Detect which cell encompasses the target text, then output its [X, Y] center coordinate. 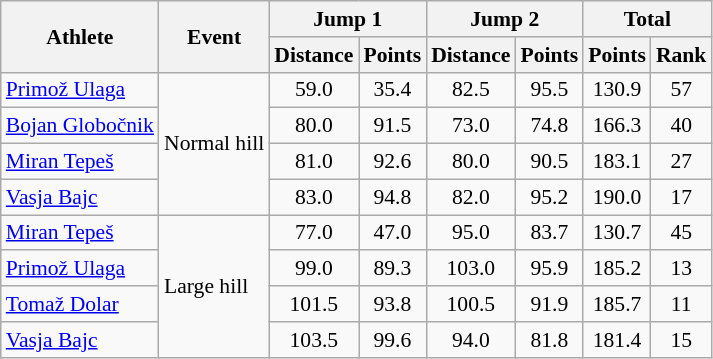
166.3 [617, 126]
95.5 [549, 90]
Total [647, 19]
95.9 [549, 269]
Jump 1 [348, 19]
81.0 [314, 162]
47.0 [392, 233]
74.8 [549, 126]
Large hill [214, 286]
81.8 [549, 340]
103.5 [314, 340]
57 [682, 90]
100.5 [470, 304]
35.4 [392, 90]
83.7 [549, 233]
77.0 [314, 233]
95.2 [549, 197]
99.0 [314, 269]
93.8 [392, 304]
89.3 [392, 269]
94.0 [470, 340]
95.0 [470, 233]
17 [682, 197]
Bojan Globočnik [80, 126]
45 [682, 233]
15 [682, 340]
130.7 [617, 233]
103.0 [470, 269]
13 [682, 269]
94.8 [392, 197]
90.5 [549, 162]
130.9 [617, 90]
185.7 [617, 304]
185.2 [617, 269]
83.0 [314, 197]
91.5 [392, 126]
Tomaž Dolar [80, 304]
190.0 [617, 197]
27 [682, 162]
101.5 [314, 304]
Normal hill [214, 143]
59.0 [314, 90]
Jump 2 [504, 19]
Event [214, 36]
Athlete [80, 36]
11 [682, 304]
99.6 [392, 340]
73.0 [470, 126]
183.1 [617, 162]
91.9 [549, 304]
40 [682, 126]
92.6 [392, 162]
Rank [682, 55]
82.5 [470, 90]
82.0 [470, 197]
181.4 [617, 340]
